Detect which cell encompasses the target text, then output its [X, Y] center coordinate. 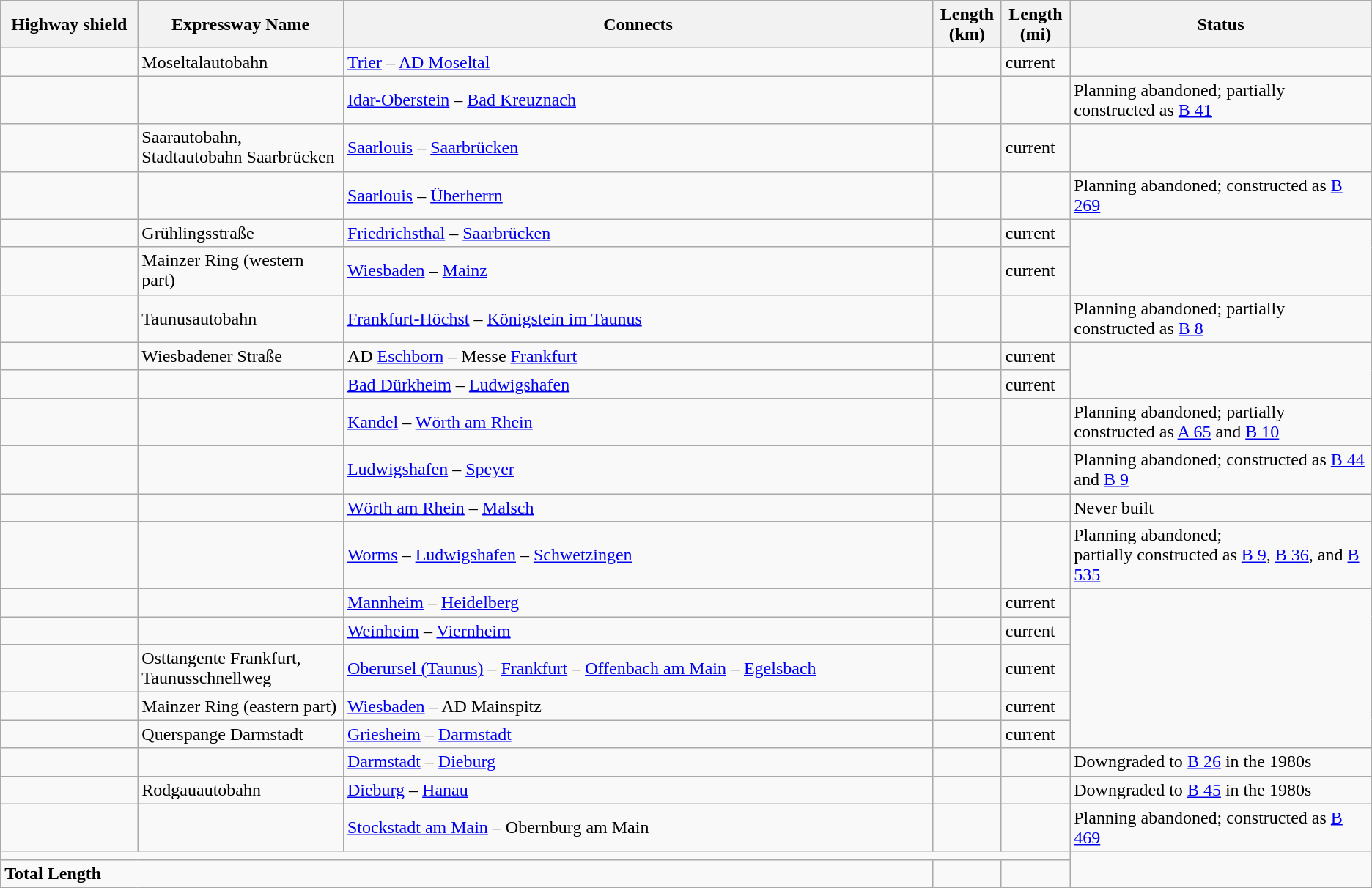
Length(km) [967, 25]
Weinheim – Viernheim [638, 631]
Saarautobahn, Stadtautobahn Saarbrücken [240, 148]
Planning abandoned; constructed as B 44 and B 9 [1221, 469]
Planning abandoned; constructed as B 269 [1221, 195]
Idar-Oberstein – Bad Kreuznach [638, 100]
Downgraded to B 45 in the 1980s [1221, 790]
Downgraded to B 26 in the 1980s [1221, 762]
Mannheim – Heidelberg [638, 603]
Querspange Darmstadt [240, 734]
Never built [1221, 508]
Saarlouis – Saarbrücken [638, 148]
Length(mi) [1036, 25]
Ludwigshafen – Speyer [638, 469]
Oberursel (Taunus) – Frankfurt – Offenbach am Main – Egelsbach [638, 668]
Planning abandoned;partially constructed as B 9, B 36, and B 535 [1221, 555]
Planning abandoned; partially constructed as B 8 [1221, 318]
Wiesbaden – Mainz [638, 271]
Frankfurt-Höchst – Königstein im Taunus [638, 318]
Grühlingsstraße [240, 233]
Bad Dürkheim – Ludwigshafen [638, 384]
Wörth am Rhein – Malsch [638, 508]
Friedrichsthal – Saarbrücken [638, 233]
Dieburg – Hanau [638, 790]
Planning abandoned; partially constructed as A 65 and B 10 [1221, 422]
Stockstadt am Main – Obernburg am Main [638, 828]
Total Length [467, 873]
Griesheim – Darmstadt [638, 734]
Mainzer Ring (western part) [240, 271]
AD Eschborn – Messe Frankfurt [638, 356]
Status [1221, 25]
Saarlouis – Überherrn [638, 195]
Trier – AD Moseltal [638, 62]
Kandel – Wörth am Rhein [638, 422]
Darmstadt – Dieburg [638, 762]
Rodgauautobahn [240, 790]
Mainzer Ring (eastern part) [240, 706]
Planning abandoned; constructed as B 469 [1221, 828]
Highway shield [69, 25]
Osttangente Frankfurt, Taunusschnellweg [240, 668]
Wiesbaden – AD Mainspitz [638, 706]
Wiesbadener Straße [240, 356]
Expressway Name [240, 25]
Connects [638, 25]
Planning abandoned; partially constructed as B 41 [1221, 100]
Worms – Ludwigshafen – Schwetzingen [638, 555]
Moseltalautobahn [240, 62]
Taunusautobahn [240, 318]
